Return [X, Y] of the center of cell containing provided text 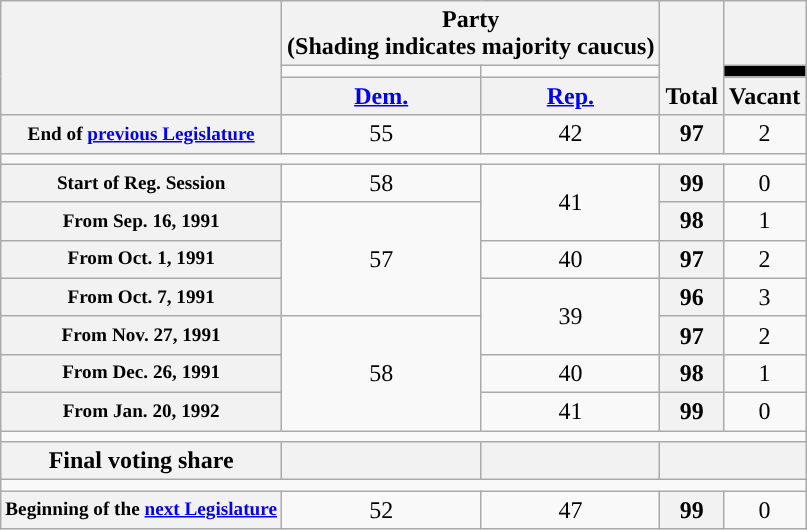
96 [692, 297]
End of previous Legislature [142, 134]
39 [570, 316]
42 [570, 134]
From Nov. 27, 1991 [142, 335]
Dem. [382, 96]
From Jan. 20, 1992 [142, 411]
From Oct. 7, 1991 [142, 297]
Final voting share [142, 461]
47 [570, 510]
57 [382, 259]
From Dec. 26, 1991 [142, 373]
From Sep. 16, 1991 [142, 221]
Beginning of the next Legislature [142, 510]
Party (Shading indicates majority caucus) [471, 34]
52 [382, 510]
Vacant [764, 96]
55 [382, 134]
Rep. [570, 96]
Total [692, 58]
From Oct. 1, 1991 [142, 259]
Start of Reg. Session [142, 183]
3 [764, 297]
